Return the (x, y) coordinate for the center point of the cell that contains the specified text.  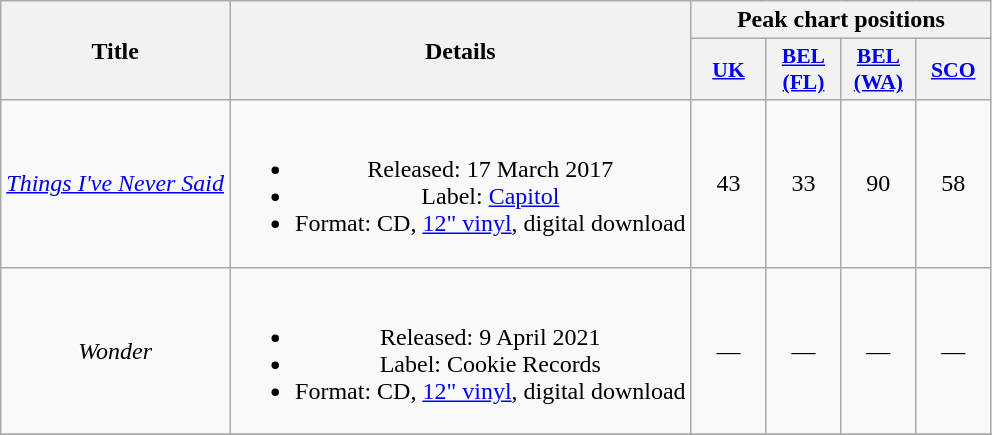
Released: 9 April 2021Label: Cookie RecordsFormat: CD, 12" vinyl, digital download (461, 350)
BEL (WA) (878, 70)
SCO (954, 70)
Title (116, 50)
33 (804, 184)
BEL (FL) (804, 70)
Peak chart positions (841, 20)
Released: 17 March 2017Label: CapitolFormat: CD, 12" vinyl, digital download (461, 184)
43 (728, 184)
Details (461, 50)
Things I've Never Said (116, 184)
58 (954, 184)
90 (878, 184)
Wonder (116, 350)
UK (728, 70)
